Search for the cell housing the specified text and yield its (x, y) center coordinate. 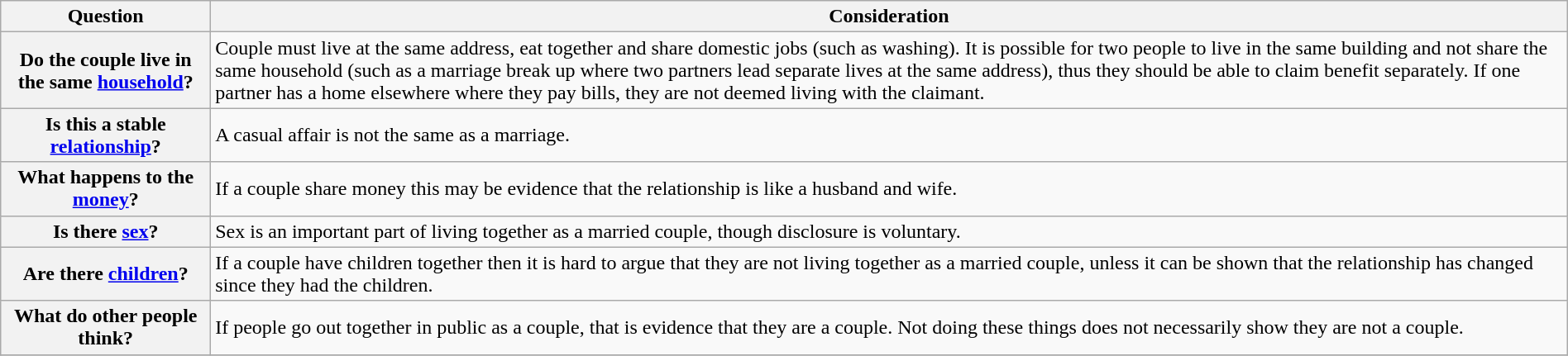
What do other people think? (106, 327)
Sex is an important part of living together as a married couple, though disclosure is voluntary. (890, 231)
Are there children? (106, 274)
If a couple share money this may be evidence that the relationship is like a husband and wife. (890, 188)
Is there sex? (106, 231)
A casual affair is not the same as a marriage. (890, 135)
Question (106, 17)
What happens to the money? (106, 188)
Do the couple live in the same household? (106, 70)
Is this a stable relationship? (106, 135)
Consideration (890, 17)
